From the cell containing the given text, extract its center point as (X, Y) coordinate. 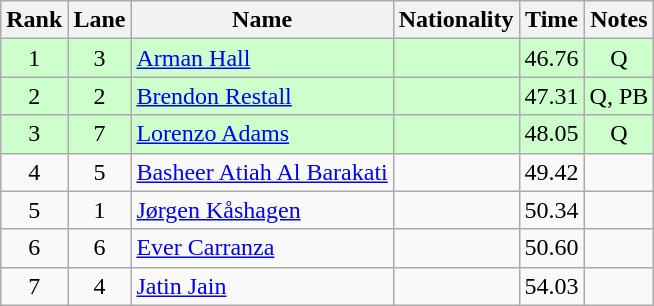
50.34 (552, 210)
Q, PB (619, 96)
Basheer Atiah Al Barakati (262, 172)
Ever Carranza (262, 248)
50.60 (552, 248)
46.76 (552, 58)
Jørgen Kåshagen (262, 210)
Time (552, 20)
49.42 (552, 172)
Jatin Jain (262, 286)
Brendon Restall (262, 96)
Notes (619, 20)
Arman Hall (262, 58)
Lane (100, 20)
47.31 (552, 96)
Rank (34, 20)
Name (262, 20)
48.05 (552, 134)
Lorenzo Adams (262, 134)
Nationality (456, 20)
54.03 (552, 286)
